Return the (x, y) coordinate for the center point of the cell that contains the specified text.  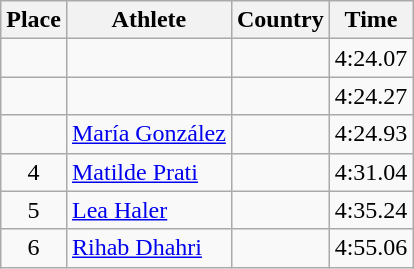
4:24.93 (371, 134)
Time (371, 20)
4:55.06 (371, 248)
Country (280, 20)
María González (148, 134)
4:24.07 (371, 58)
4:35.24 (371, 210)
Athlete (148, 20)
5 (34, 210)
Lea Haler (148, 210)
Place (34, 20)
6 (34, 248)
4:31.04 (371, 172)
4:24.27 (371, 96)
Rihab Dhahri (148, 248)
Matilde Prati (148, 172)
4 (34, 172)
